Pinpoint the cell where the given text exists, returning its (x, y) midpoint coordinate. 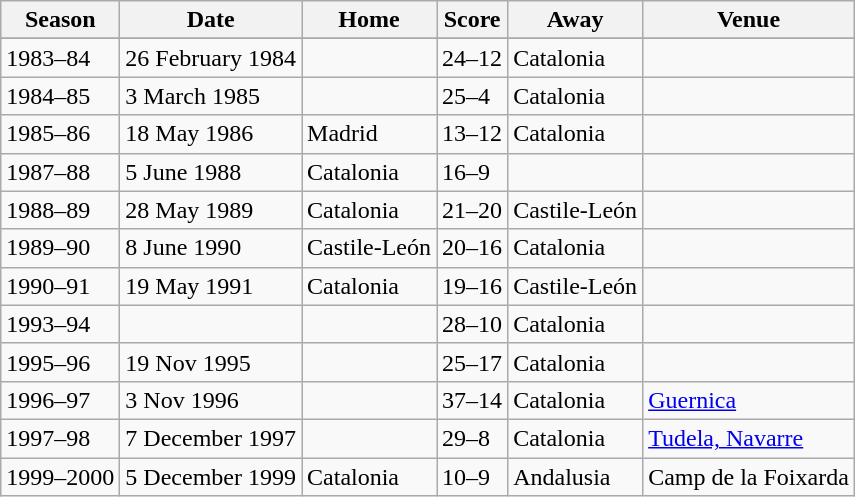
19 May 1991 (211, 286)
1995–96 (60, 362)
5 June 1988 (211, 172)
Andalusia (576, 477)
1989–90 (60, 248)
24–12 (472, 58)
1983–84 (60, 58)
28–10 (472, 324)
1984–85 (60, 96)
25–17 (472, 362)
Home (370, 20)
1985–86 (60, 134)
1987–88 (60, 172)
3 Nov 1996 (211, 400)
Date (211, 20)
16–9 (472, 172)
1988–89 (60, 210)
Score (472, 20)
5 December 1999 (211, 477)
Season (60, 20)
8 June 1990 (211, 248)
1993–94 (60, 324)
1999–2000 (60, 477)
Camp de la Foixarda (749, 477)
7 December 1997 (211, 438)
1997–98 (60, 438)
18 May 1986 (211, 134)
Guernica (749, 400)
25–4 (472, 96)
29–8 (472, 438)
21–20 (472, 210)
1990–91 (60, 286)
1996–97 (60, 400)
Venue (749, 20)
3 March 1985 (211, 96)
19 Nov 1995 (211, 362)
10–9 (472, 477)
37–14 (472, 400)
Madrid (370, 134)
26 February 1984 (211, 58)
19–16 (472, 286)
Away (576, 20)
28 May 1989 (211, 210)
13–12 (472, 134)
20–16 (472, 248)
Tudela, Navarre (749, 438)
